Find where the given text appears and provide that cell's center as (X, Y) coordinate. 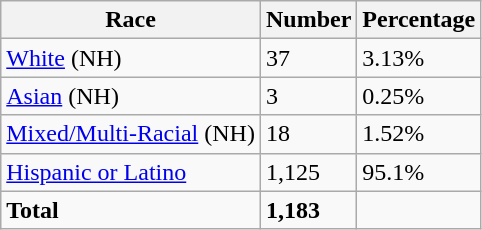
Total (131, 210)
95.1% (419, 172)
Percentage (419, 20)
1,183 (308, 210)
37 (308, 58)
Hispanic or Latino (131, 172)
Number (308, 20)
Race (131, 20)
0.25% (419, 96)
18 (308, 134)
White (NH) (131, 58)
1.52% (419, 134)
1,125 (308, 172)
Mixed/Multi-Racial (NH) (131, 134)
3 (308, 96)
3.13% (419, 58)
Asian (NH) (131, 96)
